Provide the (x, y) coordinate of the cell's center where the given text is located.  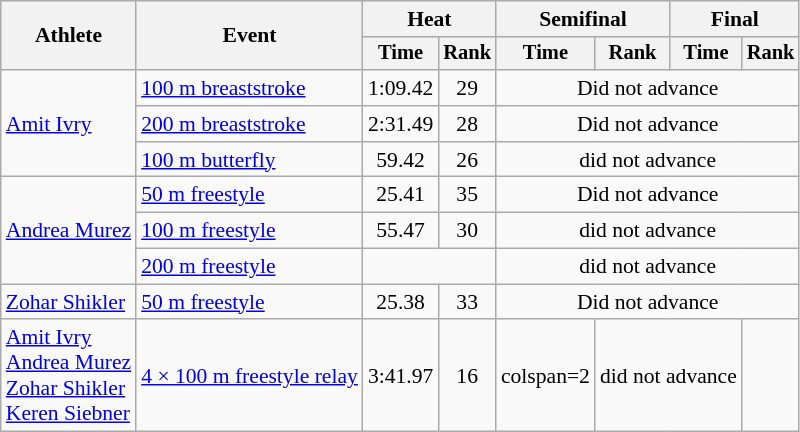
Zohar Shikler (68, 302)
Athlete (68, 36)
Amit IvryAndrea MurezZohar ShiklerKeren Siebner (68, 376)
25.38 (400, 302)
Final (734, 19)
59.42 (400, 160)
33 (467, 302)
3:41.97 (400, 376)
Amit Ivry (68, 124)
26 (467, 160)
100 m butterfly (250, 160)
200 m freestyle (250, 267)
Event (250, 36)
100 m breaststroke (250, 88)
55.47 (400, 231)
Semifinal (583, 19)
Andrea Murez (68, 230)
16 (467, 376)
30 (467, 231)
25.41 (400, 195)
colspan=2 (546, 376)
2:31.49 (400, 124)
100 m freestyle (250, 231)
29 (467, 88)
1:09.42 (400, 88)
200 m breaststroke (250, 124)
28 (467, 124)
4 × 100 m freestyle relay (250, 376)
35 (467, 195)
Heat (430, 19)
